Detect which cell encompasses the target text, then output its [x, y] center coordinate. 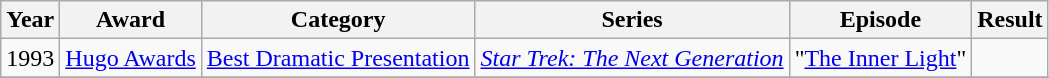
1993 [30, 58]
Best Dramatic Presentation [338, 58]
Award [131, 20]
Episode [880, 20]
Star Trek: The Next Generation [632, 58]
Hugo Awards [131, 58]
Year [30, 20]
"The Inner Light" [880, 58]
Category [338, 20]
Series [632, 20]
Result [1010, 20]
